Determine the [X, Y] coordinate at the center of the cell enclosing the given text.  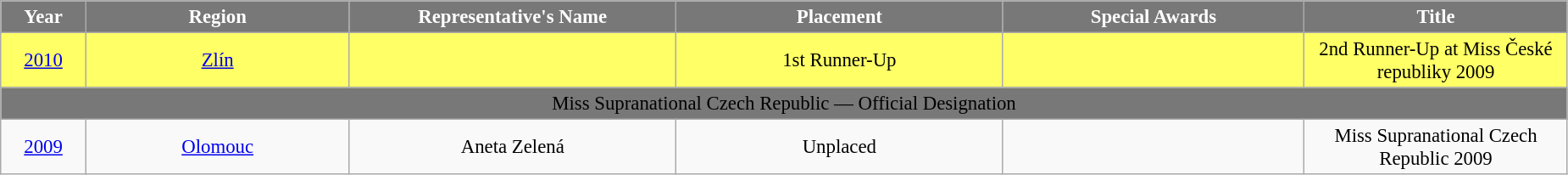
Olomouc [217, 148]
1st Runner-Up [840, 61]
Unplaced [840, 148]
2nd Runner-Up at Miss České republiky 2009 [1436, 61]
2009 [44, 148]
Title [1436, 17]
2010 [44, 61]
Miss Supranational Czech Republic 2009 [1436, 148]
Aneta Zelená [513, 148]
Special Awards [1154, 17]
Region [217, 17]
Year [44, 17]
Representative's Name [513, 17]
Placement [840, 17]
Miss Supranational Czech Republic — Official Designation [785, 104]
Zlín [217, 61]
